For the text-containing cell, return its midpoint in [x, y] coordinate format. 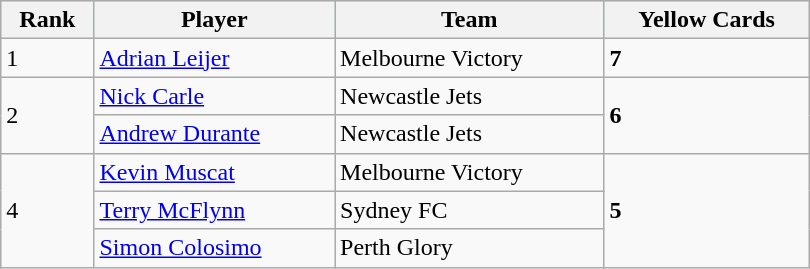
Rank [48, 20]
1 [48, 58]
Nick Carle [214, 96]
4 [48, 210]
Sydney FC [470, 210]
5 [706, 210]
Andrew Durante [214, 134]
Yellow Cards [706, 20]
Perth Glory [470, 248]
2 [48, 115]
6 [706, 115]
Adrian Leijer [214, 58]
Player [214, 20]
7 [706, 58]
Simon Colosimo [214, 248]
Team [470, 20]
Terry McFlynn [214, 210]
Kevin Muscat [214, 172]
